Extract the (X, Y) coordinate from the center of the cell holding the provided text.  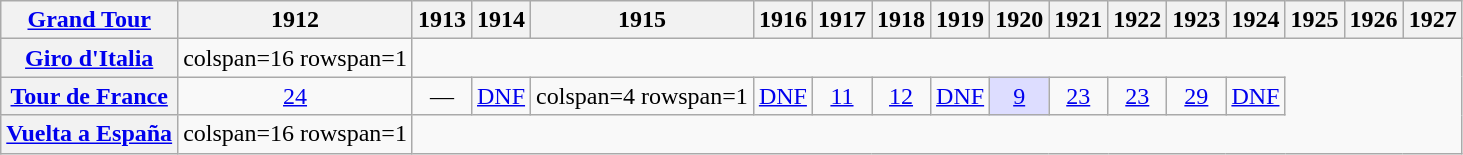
Tour de France (90, 96)
Vuelta a España (90, 134)
12 (902, 96)
1927 (1432, 20)
1913 (442, 20)
11 (842, 96)
1921 (1078, 20)
Grand Tour (90, 20)
24 (296, 96)
1925 (1314, 20)
1914 (500, 20)
1912 (296, 20)
1915 (642, 20)
colspan=4 rowspan=1 (642, 96)
1920 (1020, 20)
1918 (902, 20)
1919 (960, 20)
29 (1196, 96)
1916 (782, 20)
Giro d'Italia (90, 58)
— (442, 96)
9 (1020, 96)
1926 (1374, 20)
1917 (842, 20)
1924 (1256, 20)
1922 (1138, 20)
1923 (1196, 20)
